Pinpoint the cell where the given text exists, returning its [X, Y] midpoint coordinate. 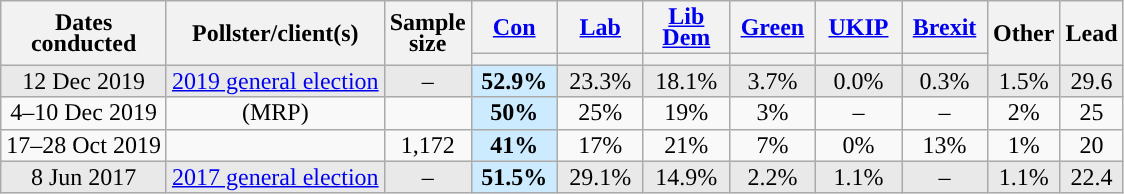
1,172 [428, 145]
25% [600, 113]
29.6 [1092, 81]
1% [1024, 145]
Lead [1092, 33]
13% [945, 145]
1.5% [1024, 81]
0.0% [858, 81]
Lab [600, 28]
4–10 Dec 2019 [84, 113]
0.3% [945, 81]
Datesconducted [84, 33]
Samplesize [428, 33]
50% [514, 113]
41% [514, 145]
21% [686, 145]
Other [1024, 33]
23.3% [600, 81]
20 [1092, 145]
18.1% [686, 81]
52.9% [514, 81]
0% [858, 145]
8 Jun 2017 [84, 177]
29.1% [600, 177]
51.5% [514, 177]
3% [772, 113]
17–28 Oct 2019 [84, 145]
2017 general election [275, 177]
Lib Dem [686, 28]
22.4 [1092, 177]
17% [600, 145]
19% [686, 113]
2019 general election [275, 81]
12 Dec 2019 [84, 81]
Brexit [945, 28]
14.9% [686, 177]
Pollster/client(s) [275, 33]
2.2% [772, 177]
(MRP) [275, 113]
25 [1092, 113]
7% [772, 145]
UKIP [858, 28]
2% [1024, 113]
Green [772, 28]
3.7% [772, 81]
Con [514, 28]
